Find where the given text appears and provide that cell's center as (X, Y) coordinate. 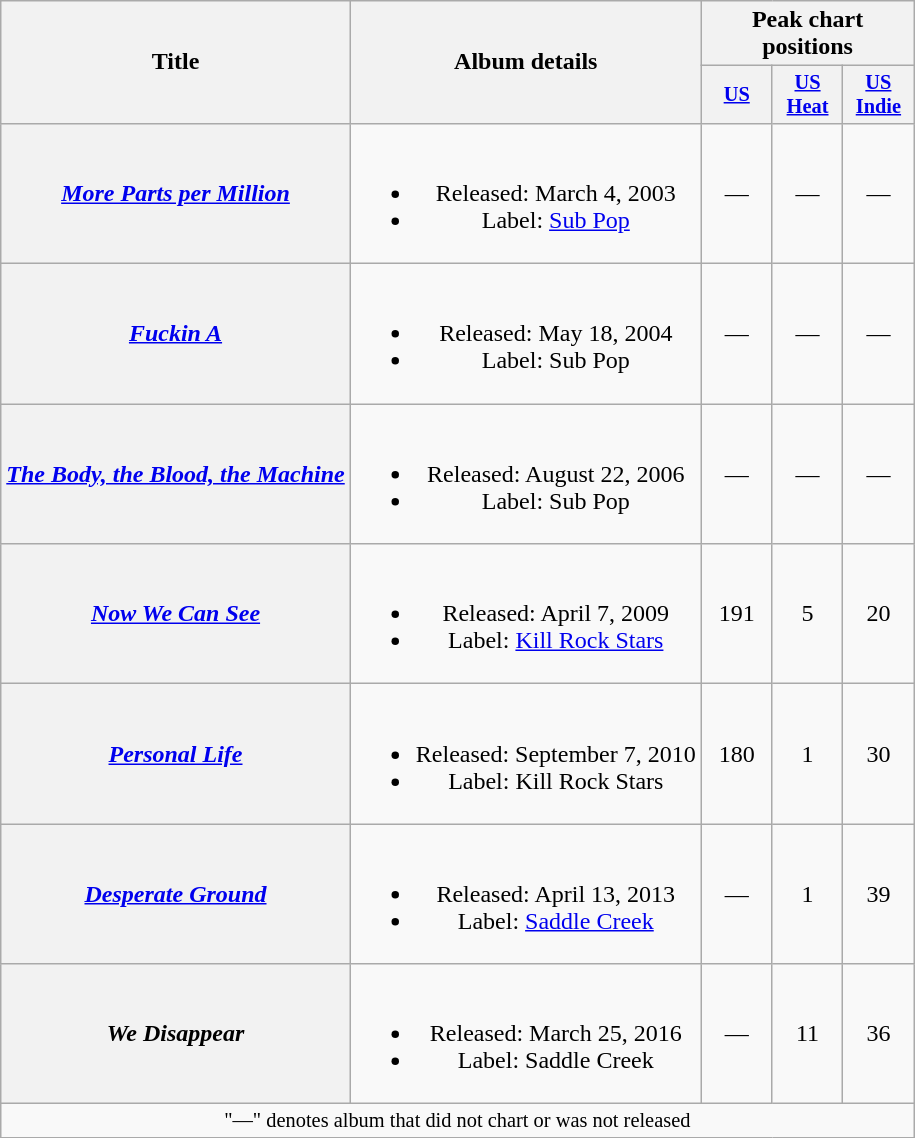
39 (878, 894)
The Body, the Blood, the Machine (176, 474)
Peak chart positions (808, 34)
Released: March 25, 2016Label: Saddle Creek (526, 1034)
Title (176, 62)
US Heat (808, 95)
More Parts per Million (176, 193)
191 (736, 614)
Desperate Ground (176, 894)
US (736, 95)
Released: April 13, 2013Label: Saddle Creek (526, 894)
Released: March 4, 2003Label: Sub Pop (526, 193)
5 (808, 614)
Released: September 7, 2010Label: Kill Rock Stars (526, 754)
Album details (526, 62)
US Indie (878, 95)
Personal Life (176, 754)
Released: August 22, 2006Label: Sub Pop (526, 474)
Released: April 7, 2009Label: Kill Rock Stars (526, 614)
Fuckin A (176, 334)
Now We Can See (176, 614)
20 (878, 614)
11 (808, 1034)
Released: May 18, 2004Label: Sub Pop (526, 334)
36 (878, 1034)
30 (878, 754)
180 (736, 754)
"—" denotes album that did not chart or was not released (458, 1121)
We Disappear (176, 1034)
